Output the [X, Y] coordinate of the center of the cell containing the given text.  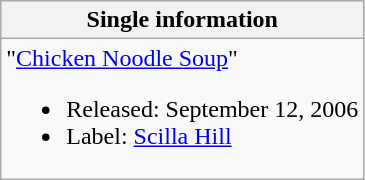
"Chicken Noodle Soup"Released: September 12, 2006Label: Scilla Hill [182, 109]
Single information [182, 20]
